Find where the given text appears and provide that cell's center as (x, y) coordinate. 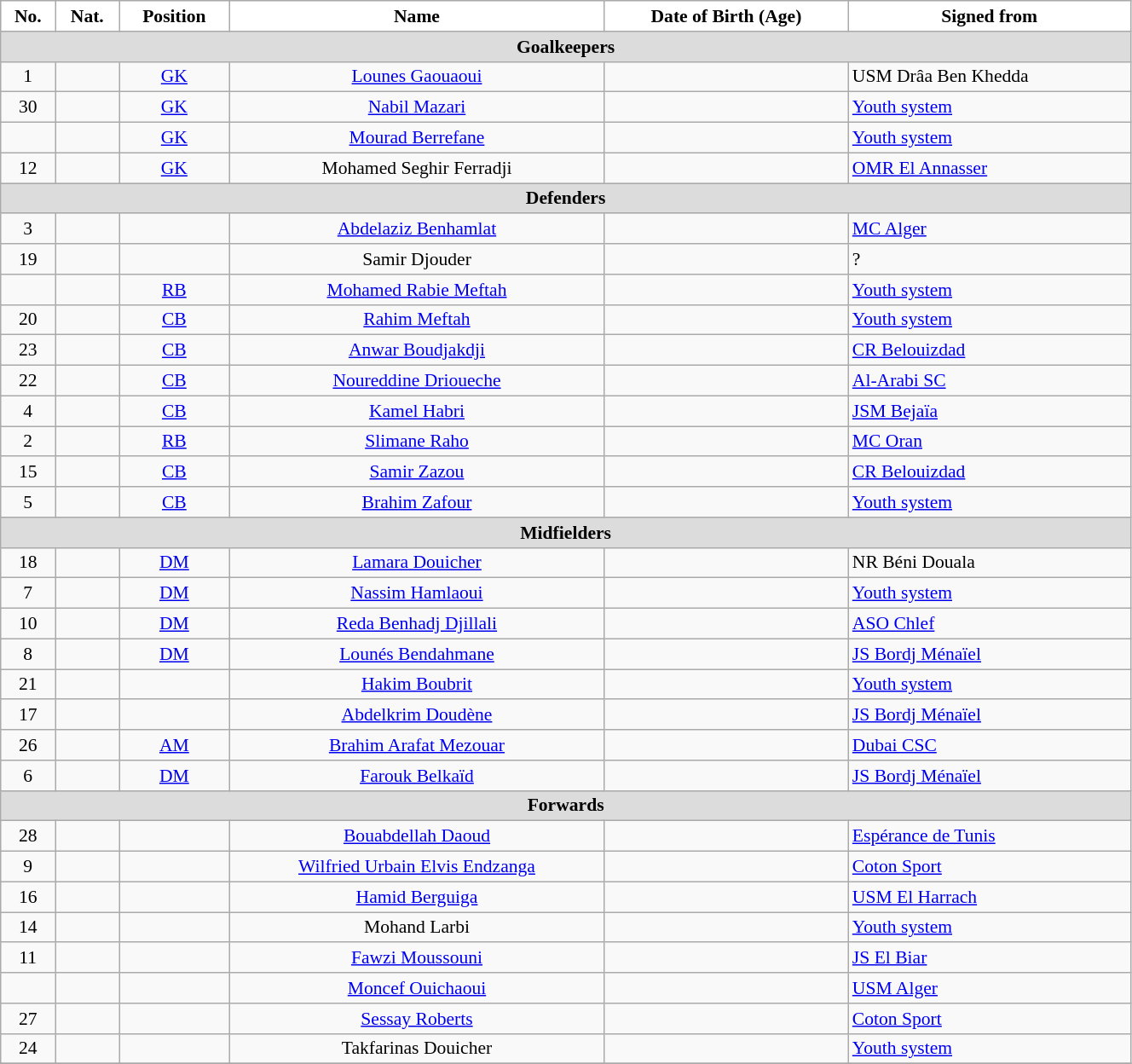
5 (28, 502)
Bouabdellah Daoud (417, 836)
Forwards (566, 806)
No. (28, 16)
USM Alger (990, 988)
Espérance de Tunis (990, 836)
27 (28, 1019)
Mohand Larbi (417, 928)
JS El Biar (990, 958)
Lamara Douicher (417, 563)
8 (28, 654)
Midfielders (566, 533)
30 (28, 107)
MC Alger (990, 229)
9 (28, 867)
18 (28, 563)
Anwar Boudjakdji (417, 350)
19 (28, 259)
USM Drâa Ben Khedda (990, 77)
21 (28, 685)
AM (174, 745)
Hakim Boubrit (417, 685)
MC Oran (990, 442)
26 (28, 745)
Name (417, 16)
NR Béni Douala (990, 563)
2 (28, 442)
24 (28, 1049)
OMR El Annasser (990, 168)
Takfarinas Douicher (417, 1049)
Sessay Roberts (417, 1019)
3 (28, 229)
12 (28, 168)
Nabil Mazari (417, 107)
Lounes Gaouaoui (417, 77)
6 (28, 776)
Lounés Bendahmane (417, 654)
14 (28, 928)
20 (28, 320)
Samir Zazou (417, 472)
Mohamed Rabie Meftah (417, 290)
Signed from (990, 16)
USM El Harrach (990, 897)
1 (28, 77)
Goalkeepers (566, 47)
Abdelaziz Benhamlat (417, 229)
23 (28, 350)
Mourad Berrefane (417, 138)
11 (28, 958)
28 (28, 836)
17 (28, 715)
Samir Djouder (417, 259)
Rahim Meftah (417, 320)
Moncef Ouichaoui (417, 988)
7 (28, 593)
Slimane Raho (417, 442)
22 (28, 381)
Brahim Arafat Mezouar (417, 745)
Al-Arabi SC (990, 381)
Hamid Berguiga (417, 897)
4 (28, 411)
Dubai CSC (990, 745)
Nat. (87, 16)
Mohamed Seghir Ferradji (417, 168)
JSM Bejaïa (990, 411)
15 (28, 472)
Wilfried Urbain Elvis Endzanga (417, 867)
ASO Chlef (990, 624)
Position (174, 16)
Kamel Habri (417, 411)
Abdelkrim Doudène (417, 715)
Farouk Belkaïd (417, 776)
Noureddine Drioueche (417, 381)
Reda Benhadj Djillali (417, 624)
10 (28, 624)
Date of Birth (Age) (726, 16)
16 (28, 897)
? (990, 259)
Fawzi Moussouni (417, 958)
Defenders (566, 199)
Brahim Zafour (417, 502)
Nassim Hamlaoui (417, 593)
